Capture the cell that displays the provided text and extract its [X, Y] central coordinate. 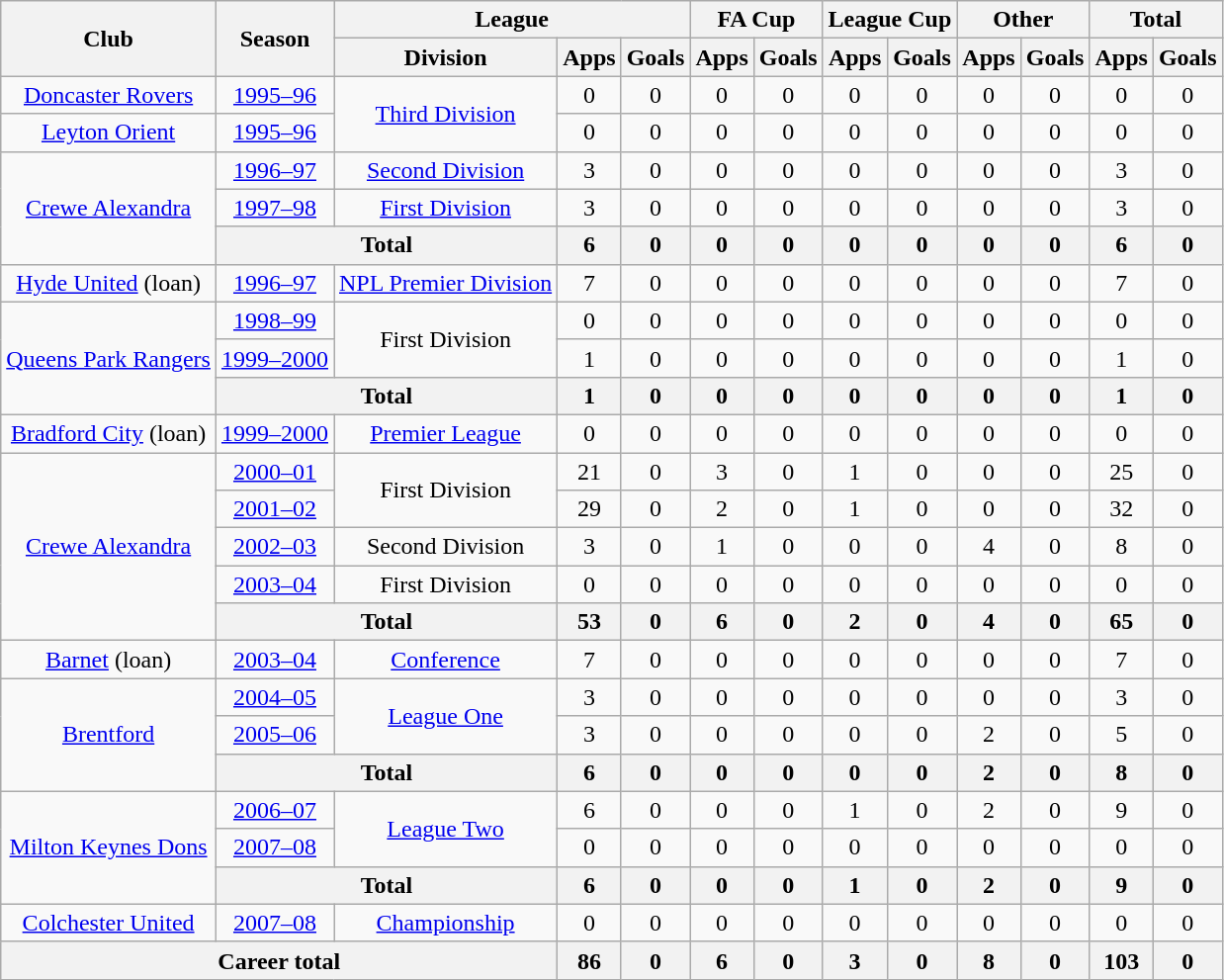
Division [446, 57]
2005–06 [275, 735]
NPL Premier Division [446, 283]
Conference [446, 660]
FA Cup [756, 20]
League Two [446, 829]
Premier League [446, 433]
2000–01 [275, 472]
2002–03 [275, 547]
5 [1121, 735]
1998–99 [275, 320]
Colchester United [109, 923]
86 [589, 960]
53 [589, 622]
Doncaster Rovers [109, 95]
Hyde United (loan) [109, 283]
103 [1121, 960]
League Cup [890, 20]
32 [1121, 509]
65 [1121, 622]
Barnet (loan) [109, 660]
Career total [279, 960]
Brentford [109, 735]
25 [1121, 472]
29 [589, 509]
Other [1023, 20]
2001–02 [275, 509]
League One [446, 716]
2004–05 [275, 697]
21 [589, 472]
Club [109, 39]
Milton Keynes Dons [109, 847]
Season [275, 39]
Queens Park Rangers [109, 358]
League [512, 20]
Third Division [446, 114]
Championship [446, 923]
Leyton Orient [109, 133]
2006–07 [275, 810]
1997–98 [275, 208]
Bradford City (loan) [109, 433]
